For the text-containing cell, return its midpoint in [x, y] coordinate format. 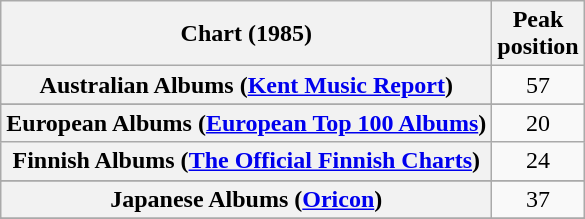
57 [538, 85]
24 [538, 161]
Japanese Albums (Oricon) [246, 199]
Finnish Albums (The Official Finnish Charts) [246, 161]
37 [538, 199]
Peakposition [538, 34]
Australian Albums (Kent Music Report) [246, 85]
20 [538, 123]
European Albums (European Top 100 Albums) [246, 123]
Chart (1985) [246, 34]
